Find where the given text appears and provide that cell's center as (x, y) coordinate. 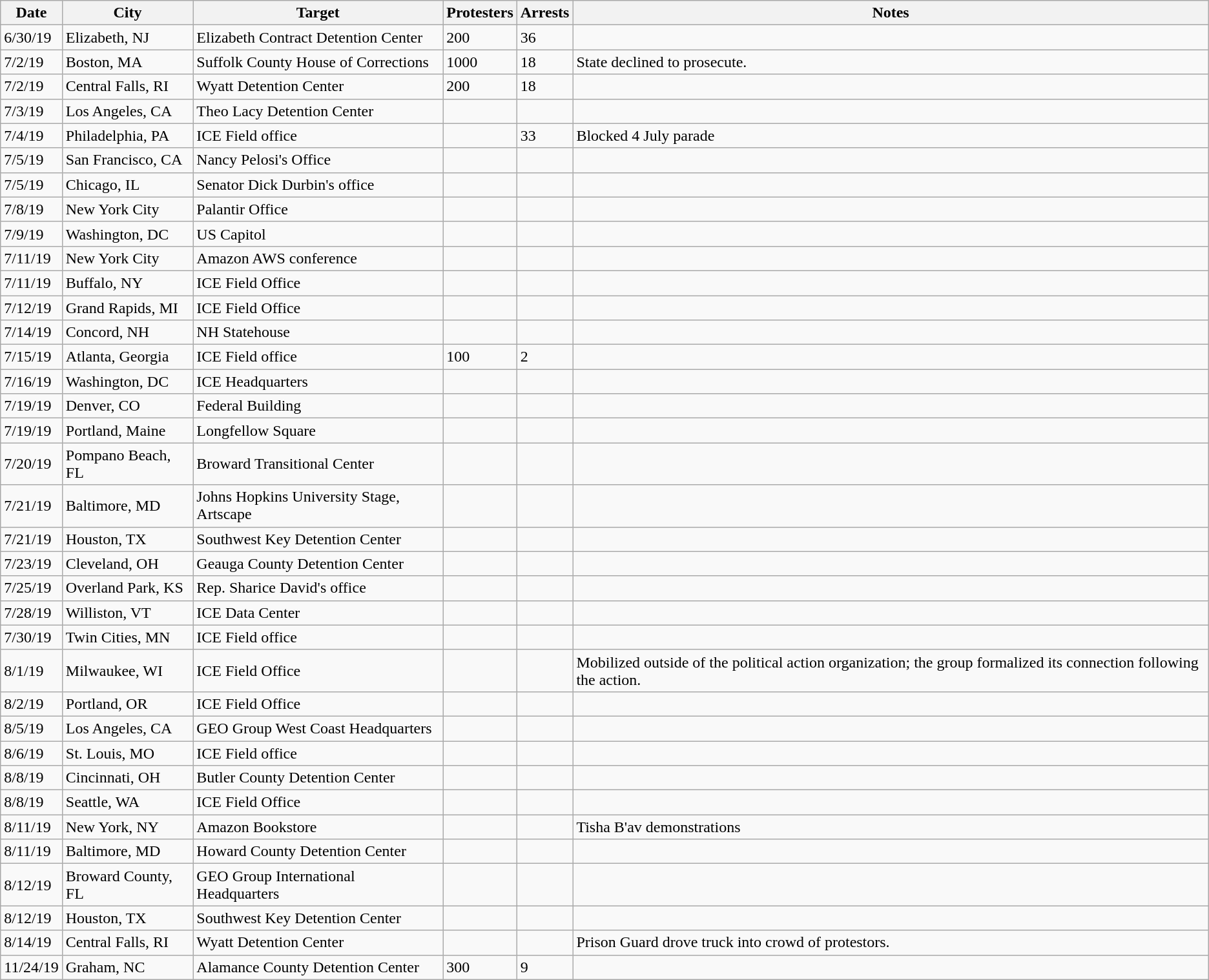
7/12/19 (32, 308)
Buffalo, NY (128, 283)
Notes (891, 13)
Graham, NC (128, 967)
Portland, Maine (128, 431)
GEO Group International Headquarters (318, 884)
Seattle, WA (128, 802)
Federal Building (318, 406)
Longfellow Square (318, 431)
Senator Dick Durbin's office (318, 185)
7/28/19 (32, 613)
Tisha B'av demonstrations (891, 827)
Arrests (545, 13)
Target (318, 13)
Protesters (480, 13)
Portland, OR (128, 704)
Prison Guard drove truck into crowd of protestors. (891, 943)
City (128, 13)
300 (480, 967)
ICE Headquarters (318, 382)
New York, NY (128, 827)
8/5/19 (32, 728)
7/23/19 (32, 564)
7/4/19 (32, 136)
7/25/19 (32, 588)
11/24/19 (32, 967)
Rep. Sharice David's office (318, 588)
100 (480, 357)
State declined to prosecute. (891, 62)
Pompano Beach, FL (128, 464)
Concord, NH (128, 332)
Chicago, IL (128, 185)
Denver, CO (128, 406)
Amazon Bookstore (318, 827)
6/30/19 (32, 37)
US Capitol (318, 234)
7/8/19 (32, 209)
8/2/19 (32, 704)
9 (545, 967)
Twin Cities, MN (128, 637)
2 (545, 357)
Broward County, FL (128, 884)
Date (32, 13)
Mobilized outside of the political action organization; the group formalized its connection following the action. (891, 670)
7/15/19 (32, 357)
St. Louis, MO (128, 753)
33 (545, 136)
Elizabeth Contract Detention Center (318, 37)
1000 (480, 62)
7/16/19 (32, 382)
San Francisco, CA (128, 160)
8/1/19 (32, 670)
Overland Park, KS (128, 588)
NH Statehouse (318, 332)
7/9/19 (32, 234)
8/14/19 (32, 943)
Alamance County Detention Center (318, 967)
GEO Group West Coast Headquarters (318, 728)
Theo Lacy Detention Center (318, 111)
Grand Rapids, MI (128, 308)
Blocked 4 July parade (891, 136)
Boston, MA (128, 62)
36 (545, 37)
Geauga County Detention Center (318, 564)
Johns Hopkins University Stage, Artscape (318, 506)
Butler County Detention Center (318, 778)
7/30/19 (32, 637)
7/14/19 (32, 332)
ICE Data Center (318, 613)
Cincinnati, OH (128, 778)
Philadelphia, PA (128, 136)
Nancy Pelosi's Office (318, 160)
Atlanta, Georgia (128, 357)
Cleveland, OH (128, 564)
7/20/19 (32, 464)
Milwaukee, WI (128, 670)
Williston, VT (128, 613)
8/6/19 (32, 753)
Amazon AWS conference (318, 258)
Howard County Detention Center (318, 852)
Palantir Office (318, 209)
Broward Transitional Center (318, 464)
Elizabeth, NJ (128, 37)
Suffolk County House of Corrections (318, 62)
7/3/19 (32, 111)
